Detect which cell encompasses the target text, then output its [X, Y] center coordinate. 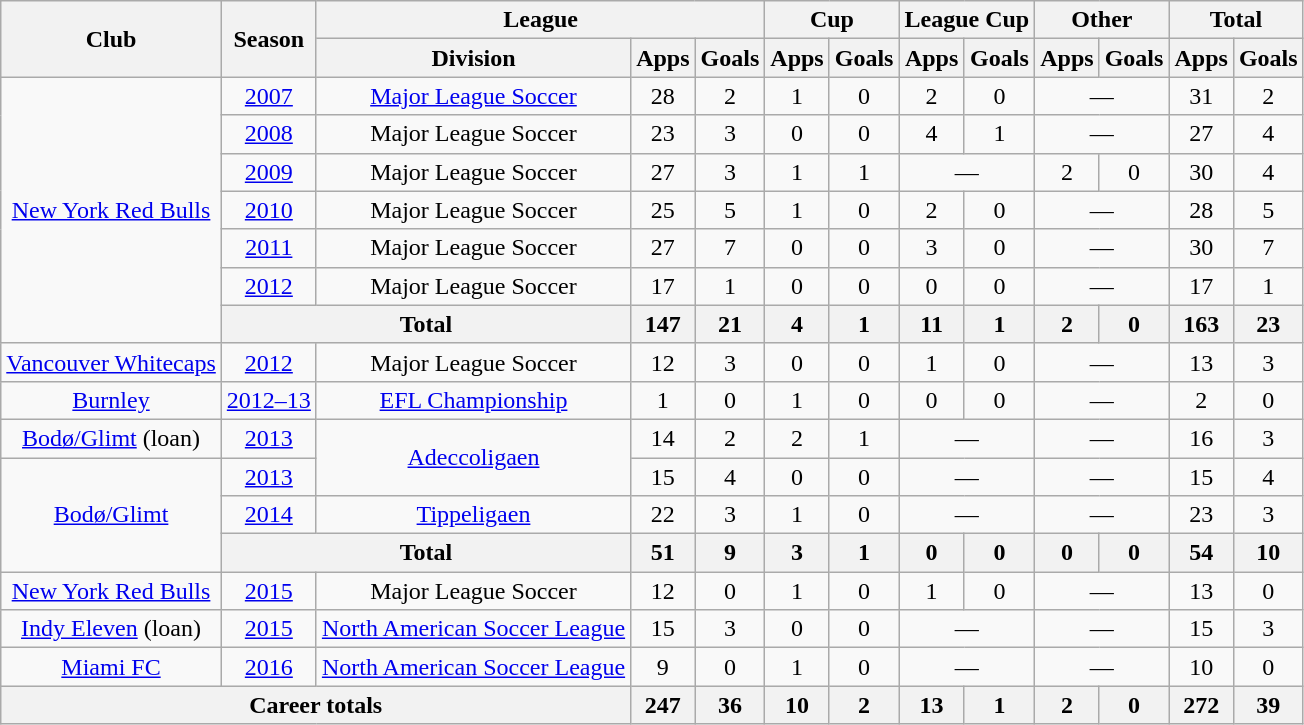
2012–13 [268, 400]
Adeccoligaen [473, 457]
Tippeligaen [473, 515]
36 [730, 705]
Vancouver Whitecaps [112, 362]
Division [473, 58]
Season [268, 39]
League Cup [967, 20]
31 [1201, 96]
2014 [268, 515]
2011 [268, 248]
Bodø/Glimt (loan) [112, 438]
Cup [832, 20]
14 [663, 438]
22 [663, 515]
EFL Championship [473, 400]
2009 [268, 172]
2008 [268, 134]
51 [663, 553]
Burnley [112, 400]
163 [1201, 324]
272 [1201, 705]
39 [1268, 705]
Bodø/Glimt [112, 515]
Club [112, 39]
247 [663, 705]
147 [663, 324]
Career totals [316, 705]
21 [730, 324]
54 [1201, 553]
Other [1102, 20]
Miami FC [112, 667]
Indy Eleven (loan) [112, 629]
2010 [268, 210]
16 [1201, 438]
2007 [268, 96]
League [540, 20]
2016 [268, 667]
11 [932, 324]
25 [663, 210]
